Output the (X, Y) coordinate of the center of the cell containing the given text.  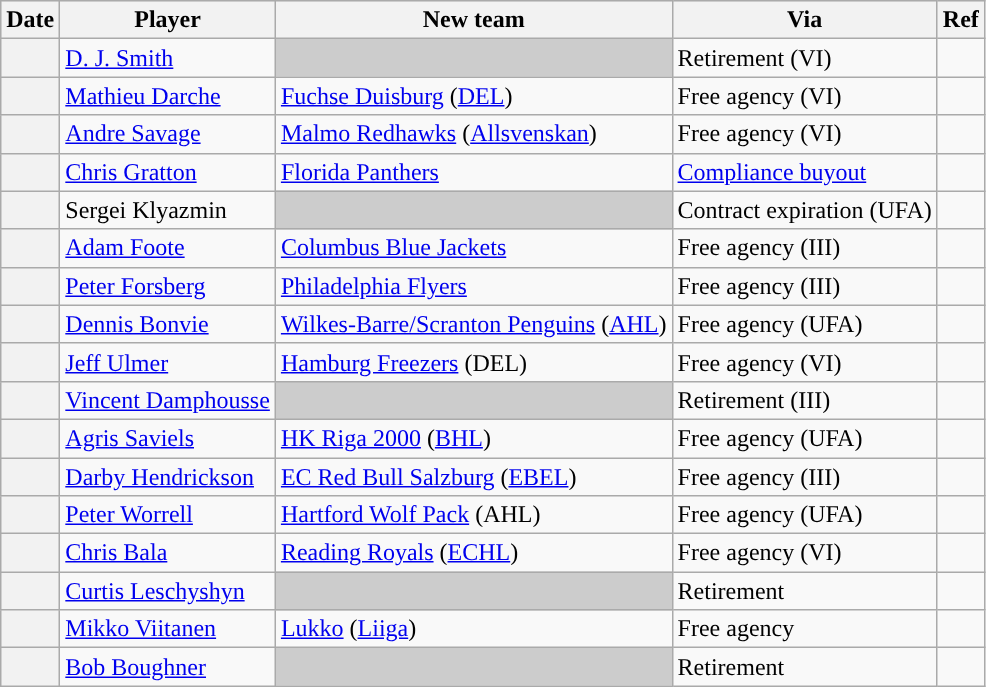
Agris Saviels (168, 438)
Mikko Viitanen (168, 629)
Peter Worrell (168, 515)
Dennis Bonvie (168, 324)
Compliance buyout (804, 172)
Andre Savage (168, 134)
Retirement (III) (804, 400)
Free agency (804, 629)
Adam Foote (168, 248)
Columbus Blue Jackets (474, 248)
Mathieu Darche (168, 96)
Ref (960, 20)
Date (30, 20)
Fuchse Duisburg (DEL) (474, 96)
Jeff Ulmer (168, 362)
Philadelphia Flyers (474, 286)
Darby Hendrickson (168, 477)
Curtis Leschyshyn (168, 591)
Via (804, 20)
Peter Forsberg (168, 286)
Reading Royals (ECHL) (474, 553)
New team (474, 20)
Vincent Damphousse (168, 400)
Chris Gratton (168, 172)
Florida Panthers (474, 172)
Retirement (VI) (804, 58)
Player (168, 20)
Hamburg Freezers (DEL) (474, 362)
Sergei Klyazmin (168, 210)
Contract expiration (UFA) (804, 210)
Hartford Wolf Pack (AHL) (474, 515)
Chris Bala (168, 553)
Lukko (Liiga) (474, 629)
EC Red Bull Salzburg (EBEL) (474, 477)
HK Riga 2000 (BHL) (474, 438)
D. J. Smith (168, 58)
Bob Boughner (168, 667)
Malmo Redhawks (Allsvenskan) (474, 134)
Wilkes-Barre/Scranton Penguins (AHL) (474, 324)
